Detect which cell encompasses the target text, then output its (X, Y) center coordinate. 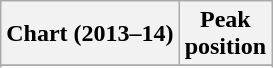
Chart (2013–14) (90, 34)
Peakposition (225, 34)
